Extract the (x, y) coordinate from the center of the cell holding the provided text.  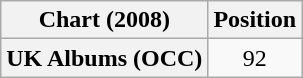
UK Albums (OCC) (104, 58)
Chart (2008) (104, 20)
Position (255, 20)
92 (255, 58)
